From the cell containing the given text, extract its center point as [x, y] coordinate. 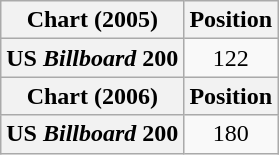
Chart (2005) [92, 20]
122 [231, 58]
180 [231, 134]
Chart (2006) [92, 96]
